Provide the (X, Y) coordinate of the cell's center where the given text is located.  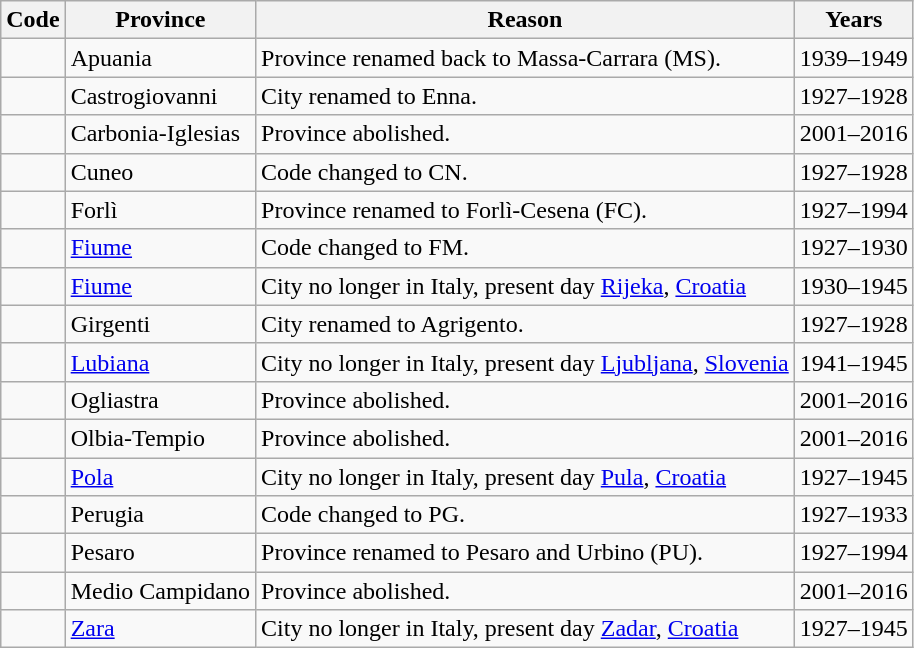
Pesaro (160, 553)
City renamed to Enna. (526, 96)
City no longer in Italy, present day Ljubljana, Slovenia (526, 362)
Perugia (160, 515)
Cuneo (160, 172)
City no longer in Italy, present day Pula, Croatia (526, 477)
Lubiana (160, 362)
Reason (526, 20)
Ogliastra (160, 400)
City renamed to Agrigento. (526, 324)
Years (854, 20)
Zara (160, 629)
1941–1945 (854, 362)
Code changed to FM. (526, 248)
Province (160, 20)
Province renamed to Forlì-Cesena (FC). (526, 210)
Castrogiovanni (160, 96)
Medio Campidano (160, 591)
Olbia-Tempio (160, 438)
City no longer in Italy, present day Rijeka, Croatia (526, 286)
Carbonia-Iglesias (160, 134)
Apuania (160, 58)
Code (33, 20)
Pola (160, 477)
Province renamed back to Massa-Carrara (MS). (526, 58)
Girgenti (160, 324)
Province renamed to Pesaro and Urbino (PU). (526, 553)
Code changed to CN. (526, 172)
Code changed to PG. (526, 515)
City no longer in Italy, present day Zadar, Croatia (526, 629)
1927–1933 (854, 515)
1930–1945 (854, 286)
1927–1930 (854, 248)
1939–1949 (854, 58)
Forlì (160, 210)
